Scan for the cell matching the given text and deliver its (x, y) coordinate at center. 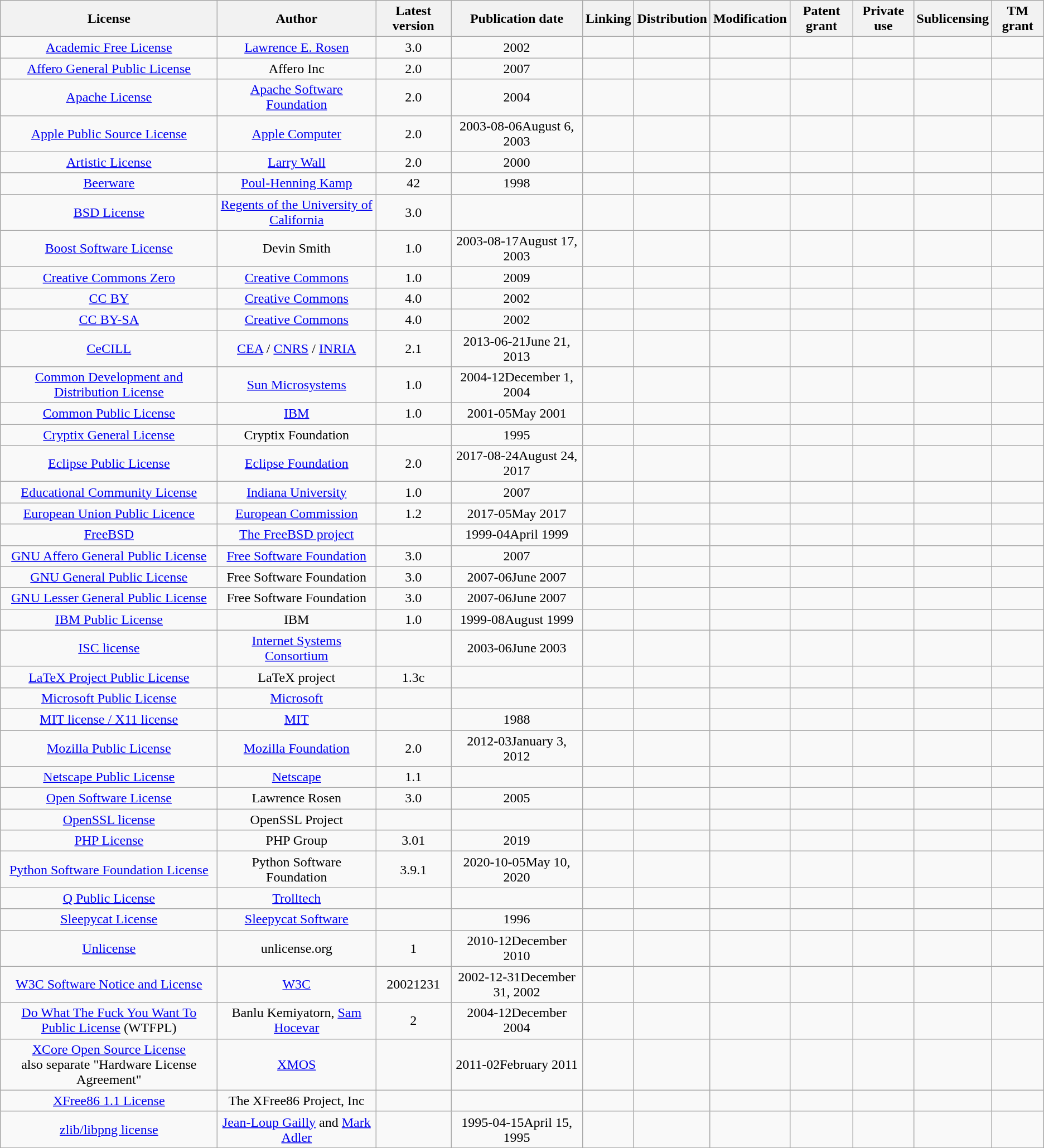
Beerware (109, 183)
MIT license / X11 license (109, 719)
CC BY-SA (109, 319)
Larry Wall (297, 162)
Modification (750, 19)
Netscape Public License (109, 777)
XCore Open Source Licensealso separate "Hardware License Agreement" (109, 1064)
Latest version (414, 19)
GNU Affero General Public License (109, 556)
Linking (608, 19)
zlib/libpng license (109, 1130)
Open Software License (109, 798)
1996 (517, 919)
Artistic License (109, 162)
CeCILL (109, 348)
OpenSSL license (109, 820)
Sun Microsystems (297, 385)
2013-06-21June 21, 2013 (517, 348)
2004-12December 2004 (517, 1020)
2001-05May 2001 (517, 414)
2004-12December 1, 2004 (517, 385)
MIT (297, 719)
Private use (883, 19)
European Union Public Licence (109, 514)
Lawrence E. Rosen (297, 47)
3.01 (414, 841)
Author (297, 19)
Lawrence Rosen (297, 798)
Educational Community License (109, 492)
2003-08-06August 6, 2003 (517, 134)
Affero Inc (297, 69)
Mozilla Foundation (297, 748)
License (109, 19)
PHP Group (297, 841)
Python Software Foundation License (109, 870)
CEA / CNRS / INRIA (297, 348)
The FreeBSD project (297, 535)
Eclipse Foundation (297, 464)
Q Public License (109, 898)
Apple Computer (297, 134)
PHP License (109, 841)
2.1 (414, 348)
20021231 (414, 985)
Common Public License (109, 414)
TM grant (1017, 19)
Microsoft (297, 698)
Academic Free License (109, 47)
Patent grant (821, 19)
42 (414, 183)
FreeBSD (109, 535)
2002-12-31December 31, 2002 (517, 985)
Apache License (109, 97)
2010-12December 2010 (517, 948)
W3C (297, 985)
Do What The Fuck You Want To Public License (WTFPL) (109, 1020)
2017-08-24August 24, 2017 (517, 464)
1988 (517, 719)
2 (414, 1020)
Internet Systems Consortium (297, 648)
Sleepycat License (109, 919)
Eclipse Public License (109, 464)
2011-02February 2011 (517, 1064)
Sleepycat Software (297, 919)
OpenSSL Project (297, 820)
2012-03January 3, 2012 (517, 748)
3.9.1 (414, 870)
unlicense.org (297, 948)
European Commission (297, 514)
CC BY (109, 298)
Poul-Henning Kamp (297, 183)
Trolltech (297, 898)
Common Development and Distribution License (109, 385)
XMOS (297, 1064)
1 (414, 948)
IBM Public License (109, 619)
2019 (517, 841)
1.2 (414, 514)
Unlicense (109, 948)
GNU Lesser General Public License (109, 598)
Jean-Loup Gailly and Mark Adler (297, 1130)
2020-10-05May 10, 2020 (517, 870)
2003-08-17August 17, 2003 (517, 249)
2005 (517, 798)
1995 (517, 435)
Devin Smith (297, 249)
Cryptix Foundation (297, 435)
LaTeX Project Public License (109, 677)
Indiana University (297, 492)
2004 (517, 97)
LaTeX project (297, 677)
1999-08August 1999 (517, 619)
Creative Commons Zero (109, 277)
Sublicensing (953, 19)
1.1 (414, 777)
BSD License (109, 212)
Apple Public Source License (109, 134)
1.3c (414, 677)
W3C Software Notice and License (109, 985)
1995-04-15April 15, 1995 (517, 1130)
2017-05May 2017 (517, 514)
Publication date (517, 19)
2003-06June 2003 (517, 648)
Netscape (297, 777)
Cryptix General License (109, 435)
The XFree86 Project, Inc (297, 1101)
1999-04April 1999 (517, 535)
Mozilla Public License (109, 748)
2000 (517, 162)
Banlu Kemiyatorn, Sam Hocevar (297, 1020)
2009 (517, 277)
Python Software Foundation (297, 870)
Apache Software Foundation (297, 97)
Boost Software License (109, 249)
Microsoft Public License (109, 698)
Distribution (672, 19)
ISC license (109, 648)
1998 (517, 183)
XFree86 1.1 License (109, 1101)
Regents of the University of California (297, 212)
Affero General Public License (109, 69)
GNU General Public License (109, 577)
